Determine the [X, Y] coordinate at the center of the cell enclosing the given text.  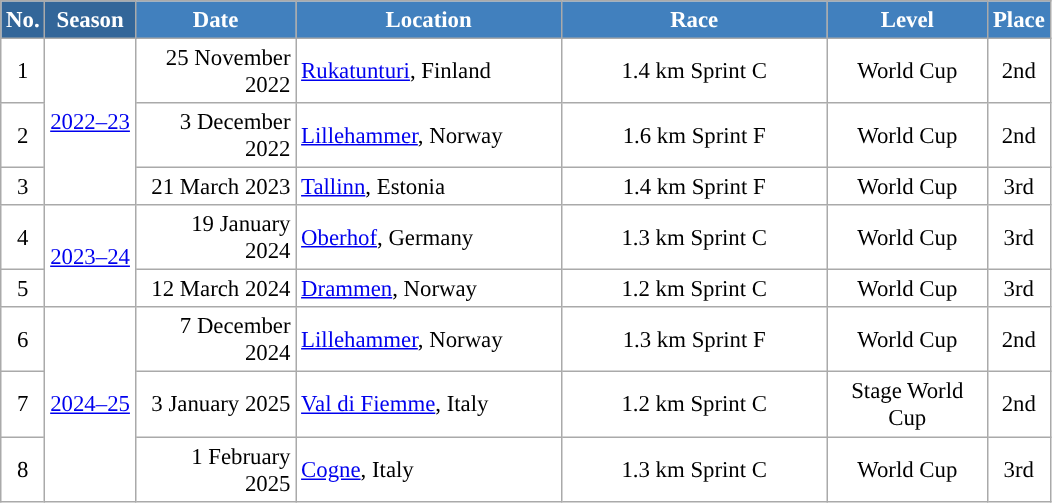
5 [23, 289]
3 [23, 187]
4 [23, 238]
8 [23, 470]
Level [908, 20]
No. [23, 20]
1.3 km Sprint F [694, 340]
Cogne, Italy [429, 470]
Location [429, 20]
2022–23 [90, 122]
1.6 km Sprint F [694, 136]
1.4 km Sprint C [694, 72]
Season [90, 20]
Race [694, 20]
1.4 km Sprint F [694, 187]
2023–24 [90, 256]
12 March 2024 [216, 289]
1 [23, 72]
Stage World Cup [908, 404]
Drammen, Norway [429, 289]
7 [23, 404]
Tallinn, Estonia [429, 187]
21 March 2023 [216, 187]
Place [1019, 20]
1 February 2025 [216, 470]
Oberhof, Germany [429, 238]
2024–25 [90, 405]
2 [23, 136]
7 December 2024 [216, 340]
3 December 2022 [216, 136]
6 [23, 340]
Val di Fiemme, Italy [429, 404]
19 January 2024 [216, 238]
3 January 2025 [216, 404]
Rukatunturi, Finland [429, 72]
25 November 2022 [216, 72]
Date [216, 20]
